Locate the cell with the specified text and output its (x, y) center coordinate. 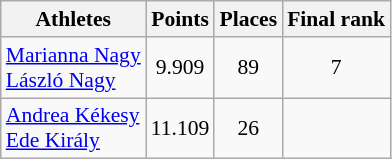
89 (248, 68)
Points (180, 19)
Andrea KékesyEde Király (74, 128)
26 (248, 128)
11.109 (180, 128)
9.909 (180, 68)
7 (336, 68)
Marianna NagyLászló Nagy (74, 68)
Final rank (336, 19)
Places (248, 19)
Athletes (74, 19)
